Locate the cell with the specified text and output its [x, y] center coordinate. 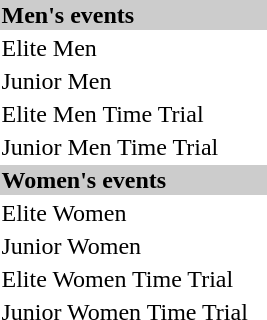
Elite Women Time Trial [124, 279]
Men's events [134, 15]
Junior Men [124, 81]
Junior Men Time Trial [124, 147]
Junior Women [124, 246]
Elite Men Time Trial [124, 114]
Elite Men [124, 48]
Elite Women [124, 213]
Women's events [134, 180]
